Search for the cell housing the specified text and yield its (X, Y) center coordinate. 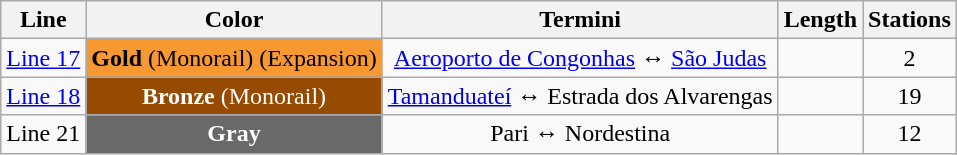
Pari ↔ Nordestina (580, 134)
Line (44, 20)
19 (910, 96)
Bronze (Monorail) (234, 96)
2 (910, 58)
Color (234, 20)
12 (910, 134)
Line 18 (44, 96)
Termini (580, 20)
Stations (910, 20)
Line 21 (44, 134)
Gray (234, 134)
Aeroporto de Congonhas ↔ São Judas (580, 58)
Length (820, 20)
Gold (Monorail) (Expansion) (234, 58)
Tamanduateí ↔ Estrada dos Alvarengas (580, 96)
Line 17 (44, 58)
